Output the (X, Y) coordinate of the center of the cell containing the given text.  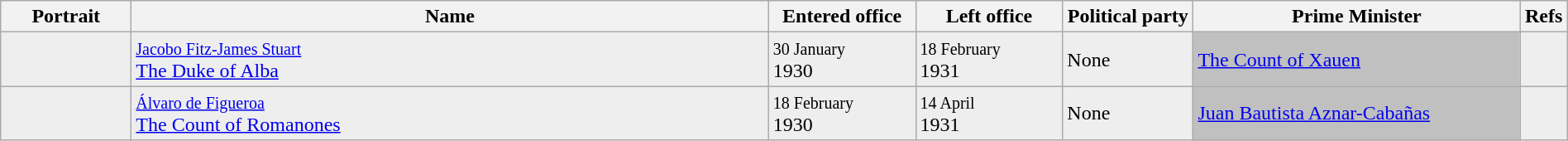
Portrait (66, 17)
Political party (1128, 17)
Entered office (842, 17)
Prime Minister (1356, 17)
Name (450, 17)
Álvaro de FigueroaThe Count of Romanones (450, 113)
Jacobo Fitz-James StuartThe Duke of Alba (450, 60)
18 February1931 (989, 60)
Left office (989, 17)
18 February1930 (842, 113)
Refs (1543, 17)
Juan Bautista Aznar-Cabañas (1356, 113)
30 January1930 (842, 60)
14 April1931 (989, 113)
The Count of Xauen (1356, 60)
